Provide the (x, y) coordinate of the cell's center where the given text is located.  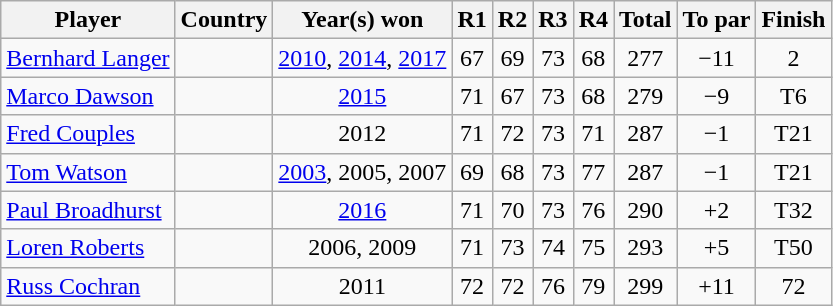
Tom Watson (88, 172)
T6 (794, 96)
R2 (512, 20)
To par (716, 20)
T50 (794, 248)
2006, 2009 (362, 248)
2003, 2005, 2007 (362, 172)
70 (512, 210)
293 (646, 248)
+11 (716, 286)
2011 (362, 286)
Total (646, 20)
Player (88, 20)
Year(s) won (362, 20)
74 (553, 248)
277 (646, 58)
R1 (472, 20)
2010, 2014, 2017 (362, 58)
Bernhard Langer (88, 58)
+5 (716, 248)
R4 (593, 20)
2012 (362, 134)
77 (593, 172)
T32 (794, 210)
Marco Dawson (88, 96)
279 (646, 96)
Country (224, 20)
Fred Couples (88, 134)
79 (593, 286)
290 (646, 210)
−9 (716, 96)
Paul Broadhurst (88, 210)
R3 (553, 20)
+2 (716, 210)
75 (593, 248)
299 (646, 286)
Finish (794, 20)
2 (794, 58)
Russ Cochran (88, 286)
2015 (362, 96)
2016 (362, 210)
−11 (716, 58)
Loren Roberts (88, 248)
